From the cell containing the given text, extract its center point as [x, y] coordinate. 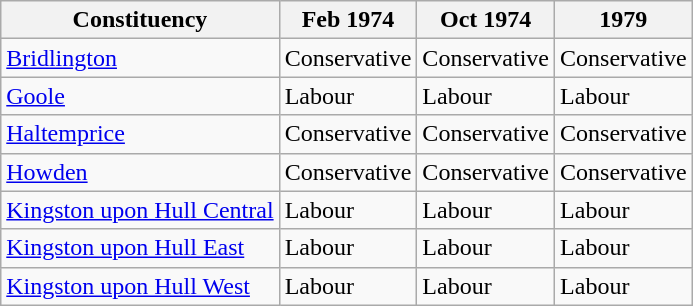
Bridlington [140, 58]
1979 [624, 20]
Kingston upon Hull East [140, 248]
Kingston upon Hull West [140, 286]
Oct 1974 [486, 20]
Feb 1974 [348, 20]
Howden [140, 172]
Goole [140, 96]
Constituency [140, 20]
Kingston upon Hull Central [140, 210]
Haltemprice [140, 134]
